Search for the cell housing the specified text and yield its [x, y] center coordinate. 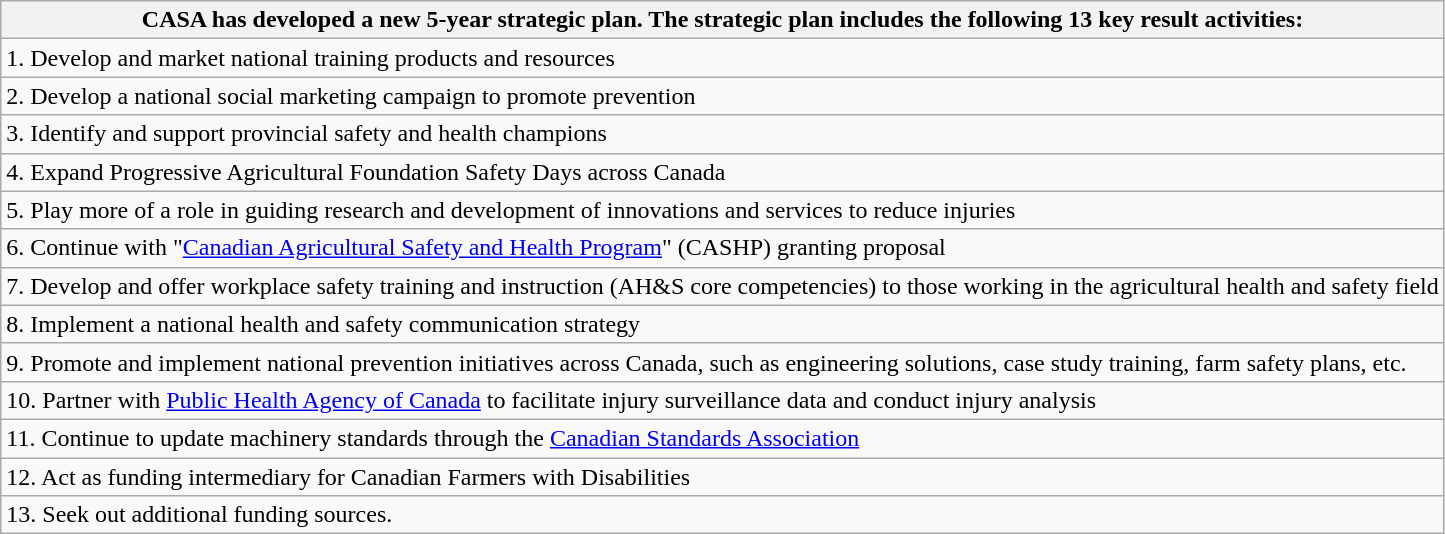
2. Develop a national social marketing campaign to promote prevention [722, 96]
7. Develop and offer workplace safety training and instruction (AH&S core competencies) to those working in the agricultural health and safety field [722, 286]
11. Continue to update machinery standards through the Canadian Standards Association [722, 438]
10. Partner with Public Health Agency of Canada to facilitate injury surveillance data and conduct injury analysis [722, 400]
1. Develop and market national training products and resources [722, 58]
8. Implement a national health and safety communication strategy [722, 324]
9. Promote and implement national prevention initiatives across Canada, such as engineering solutions, case study training, farm safety plans, etc. [722, 362]
5. Play more of a role in guiding research and development of innovations and services to reduce injuries [722, 210]
13. Seek out additional funding sources. [722, 515]
12. Act as funding intermediary for Canadian Farmers with Disabilities [722, 477]
6. Continue with "Canadian Agricultural Safety and Health Program" (CASHP) granting proposal [722, 248]
CASA has developed a new 5-year strategic plan. The strategic plan includes the following 13 key result activities: [722, 20]
4. Expand Progressive Agricultural Foundation Safety Days across Canada [722, 172]
3. Identify and support provincial safety and health champions [722, 134]
